For the text-containing cell, return its midpoint in (x, y) coordinate format. 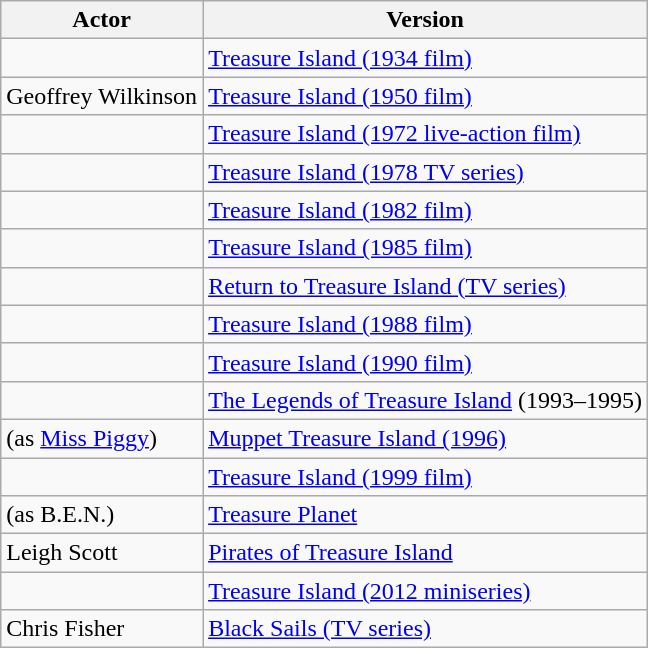
Leigh Scott (102, 553)
Treasure Island (2012 miniseries) (426, 591)
Treasure Island (1985 film) (426, 248)
(as Miss Piggy) (102, 438)
Muppet Treasure Island (1996) (426, 438)
The Legends of Treasure Island (1993–1995) (426, 400)
Chris Fisher (102, 629)
Treasure Island (1982 film) (426, 210)
Geoffrey Wilkinson (102, 96)
Treasure Island (1934 film) (426, 58)
Black Sails (TV series) (426, 629)
Treasure Island (1972 live-action film) (426, 134)
Pirates of Treasure Island (426, 553)
Return to Treasure Island (TV series) (426, 286)
Treasure Island (1990 film) (426, 362)
Treasure Island (1950 film) (426, 96)
Treasure Island (1978 TV series) (426, 172)
Actor (102, 20)
(as B.E.N.) (102, 515)
Treasure Island (1999 film) (426, 477)
Version (426, 20)
Treasure Planet (426, 515)
Treasure Island (1988 film) (426, 324)
